From the cell containing the given text, extract its center point as [x, y] coordinate. 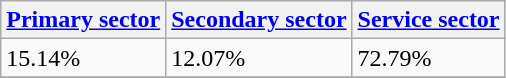
12.07% [259, 58]
72.79% [428, 58]
15.14% [84, 58]
Secondary sector [259, 20]
Service sector [428, 20]
Primary sector [84, 20]
